From the cell containing the given text, extract its center point as [X, Y] coordinate. 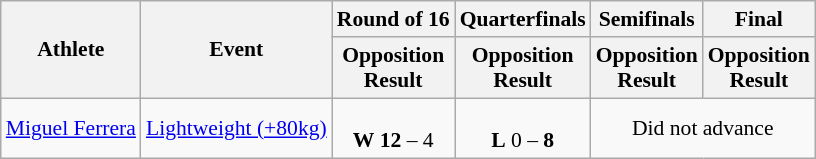
Athlete [71, 50]
Semifinals [647, 19]
Did not advance [703, 128]
L 0 – 8 [523, 128]
Final [759, 19]
W 12 – 4 [394, 128]
Event [236, 50]
Lightweight (+80kg) [236, 128]
Quarterfinals [523, 19]
Round of 16 [394, 19]
Miguel Ferrera [71, 128]
